Locate the cell with the specified text and output its (X, Y) center coordinate. 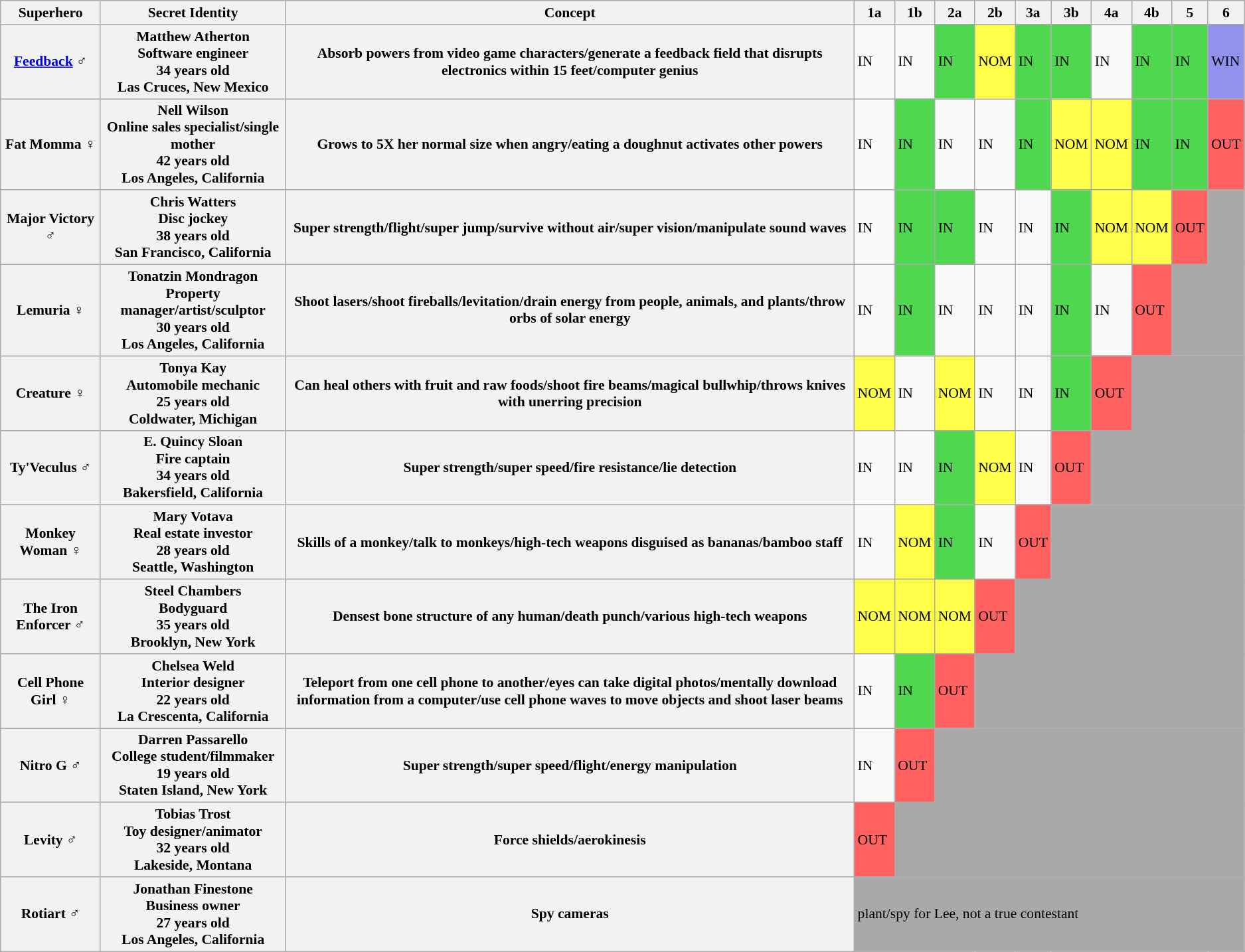
Tonya KayAutomobile mechanic25 years oldColdwater, Michigan (193, 393)
1a (875, 13)
Chelsea WeldInterior designer22 years oldLa Crescenta, California (193, 691)
Creature ♀ (50, 393)
Tonatzin MondragonProperty manager/artist/sculptor30 years oldLos Angeles, California (193, 311)
Spy cameras (570, 914)
Super strength/super speed/fire resistance/lie detection (570, 467)
3b (1072, 13)
The Iron Enforcer ♂ (50, 617)
6 (1226, 13)
Darren PassarelloCollege student/filmmaker19 years oldStaten Island, New York (193, 765)
Levity ♂ (50, 840)
Superhero (50, 13)
Rotiart ♂ (50, 914)
2a (955, 13)
4b (1151, 13)
5 (1190, 13)
Skills of a monkey/talk to monkeys/high-tech weapons disguised as bananas/bamboo staff (570, 542)
Shoot lasers/shoot fireballs/levitation/drain energy from people, animals, and plants/throw orbs of solar energy (570, 311)
Secret Identity (193, 13)
3a (1033, 13)
Mary VotavaReal estate investor28 years oldSeattle, Washington (193, 542)
Super strength/flight/super jump/survive without air/super vision/manipulate sound waves (570, 228)
Fat Momma ♀ (50, 145)
Tobias TrostToy designer/animator32 years oldLakeside, Montana (193, 840)
Major Victory ♂ (50, 228)
Super strength/super speed/flight/energy manipulation (570, 765)
Nitro G ♂ (50, 765)
Matthew AthertonSoftware engineer34 years oldLas Cruces, New Mexico (193, 62)
Lemuria ♀ (50, 311)
Densest bone structure of any human/death punch/various high-tech weapons (570, 617)
Force shields/aerokinesis (570, 840)
plant/spy for Lee, not a true contestant (1049, 914)
WIN (1226, 62)
Nell WilsonOnline sales specialist/single mother42 years oldLos Angeles, California (193, 145)
Steel ChambersBodyguard35 years oldBrooklyn, New York (193, 617)
Ty'Veculus ♂ (50, 467)
Feedback ♂ (50, 62)
E. Quincy SloanFire captain34 years oldBakersfield, California (193, 467)
Grows to 5X her normal size when angry/eating a doughnut activates other powers (570, 145)
Jonathan FinestoneBusiness owner27 years oldLos Angeles, California (193, 914)
Absorb powers from video game characters/generate a feedback field that disrupts electronics within 15 feet/computer genius (570, 62)
Monkey Woman ♀ (50, 542)
Can heal others with fruit and raw foods/shoot fire beams/magical bullwhip/throws knives with unerring precision (570, 393)
Cell Phone Girl ♀ (50, 691)
Chris WattersDisc jockey38 years oldSan Francisco, California (193, 228)
Concept (570, 13)
1b (915, 13)
2b (995, 13)
4a (1112, 13)
